Pinpoint the cell where the given text exists, returning its [X, Y] midpoint coordinate. 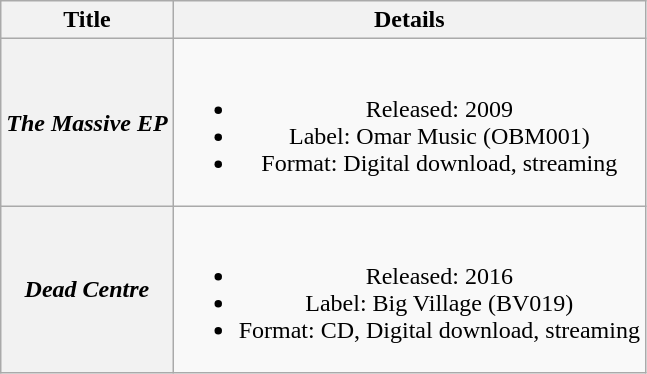
Details [409, 20]
The Massive EP [87, 122]
Title [87, 20]
Dead Centre [87, 290]
Released: 2009Label: Omar Music (OBM001)Format: Digital download, streaming [409, 122]
Released: 2016Label: Big Village (BV019)Format: CD, Digital download, streaming [409, 290]
